From the cell containing the given text, extract its center point as (X, Y) coordinate. 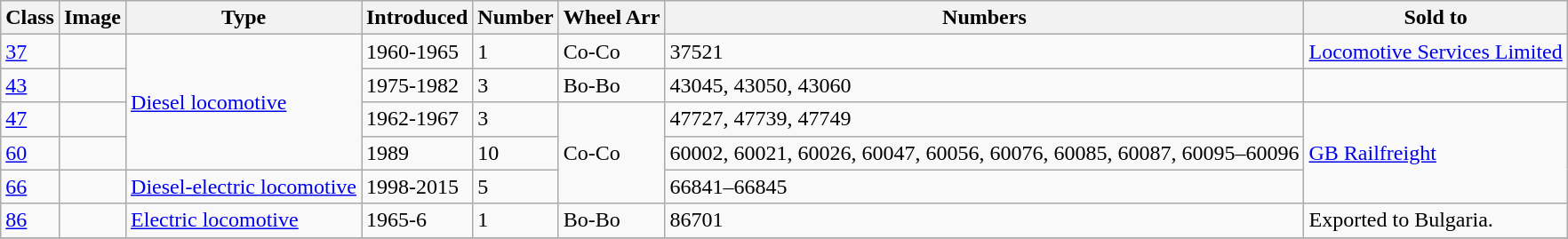
GB Railfreight (1436, 153)
43 (30, 85)
86701 (985, 220)
Electric locomotive (244, 220)
37 (30, 52)
60 (30, 153)
Diesel-electric locomotive (244, 187)
47727, 47739, 47749 (985, 119)
Introduced (416, 18)
1965-6 (416, 220)
Number (516, 18)
Image (92, 18)
1975-1982 (416, 85)
Type (244, 18)
Class (30, 18)
60002, 60021, 60026, 60047, 60056, 60076, 60085, 60087, 60095–60096 (985, 153)
5 (516, 187)
37521 (985, 52)
86 (30, 220)
1998-2015 (416, 187)
47 (30, 119)
Exported to Bulgaria. (1436, 220)
Numbers (985, 18)
66 (30, 187)
1989 (416, 153)
Wheel Arr (612, 18)
66841–66845 (985, 187)
1960-1965 (416, 52)
Diesel locomotive (244, 102)
43045, 43050, 43060 (985, 85)
1962-1967 (416, 119)
Sold to (1436, 18)
Locomotive Services Limited (1436, 52)
10 (516, 153)
